Determine the (x, y) coordinate at the center of the cell enclosing the given text.  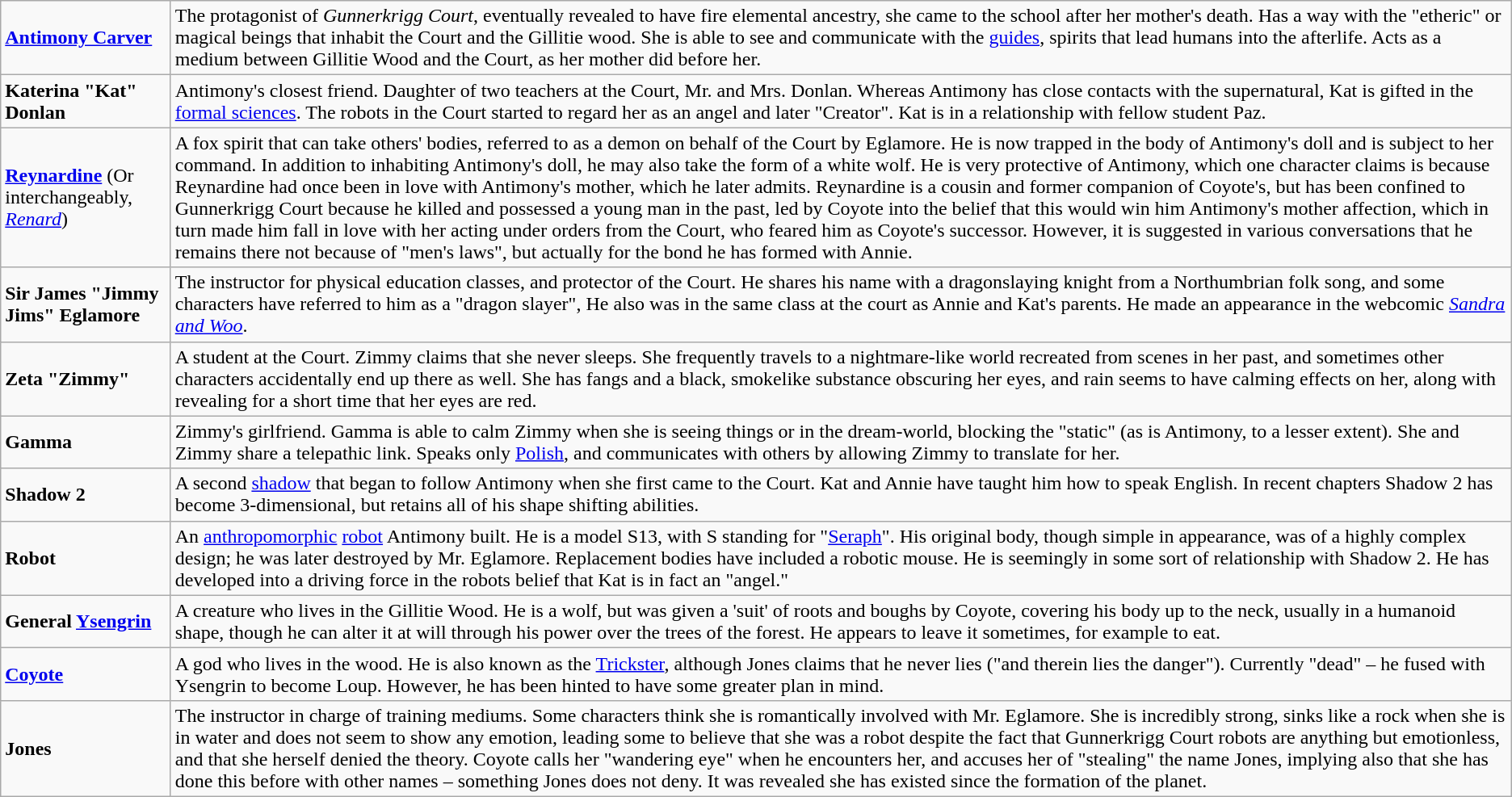
Gamma (86, 443)
General Ysengrin (86, 622)
Shadow 2 (86, 494)
Reynardine (Or interchangeably, Renard) (86, 197)
Jones (86, 748)
Robot (86, 558)
Coyote (86, 673)
Katerina "Kat" Donlan (86, 102)
Sir James "Jimmy Jims" Eglamore (86, 304)
Antimony Carver (86, 38)
Zeta "Zimmy" (86, 379)
